Scan for the cell matching the given text and deliver its (x, y) coordinate at center. 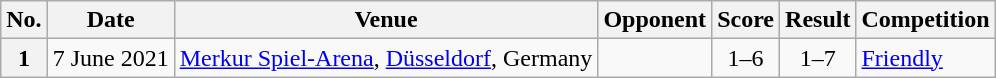
7 June 2021 (110, 58)
1 (24, 58)
1–6 (746, 58)
Friendly (926, 58)
Competition (926, 20)
Score (746, 20)
Opponent (655, 20)
Venue (386, 20)
No. (24, 20)
1–7 (818, 58)
Result (818, 20)
Merkur Spiel-Arena, Düsseldorf, Germany (386, 58)
Date (110, 20)
